For the text-containing cell, return its midpoint in (x, y) coordinate format. 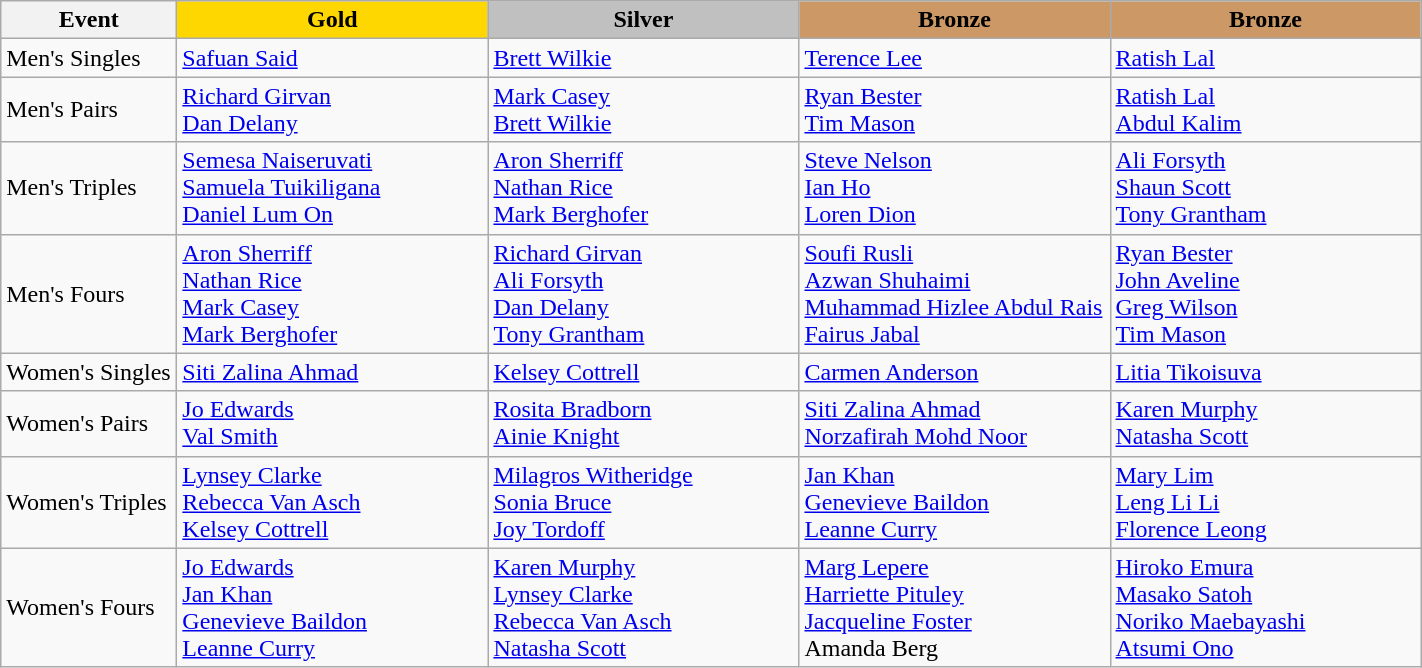
Lynsey Clarke Rebecca Van Asch Kelsey Cottrell (332, 502)
Jo EdwardsVal Smith (332, 424)
Women's Pairs (89, 424)
Richard GirvanAli ForsythDan DelanyTony Grantham (644, 294)
Aron Sherriff Nathan RiceMark Berghofer (644, 188)
Litia Tikoisuva (1266, 372)
Jan KhanGenevieve BaildonLeanne Curry (954, 502)
Milagros WitheridgeSonia BruceJoy Tordoff (644, 502)
Silver (644, 20)
Ryan BesterJohn AvelineGreg WilsonTim Mason (1266, 294)
Kelsey Cottrell (644, 372)
Mary LimLeng Li LiFlorence Leong (1266, 502)
Ratish LalAbdul Kalim (1266, 110)
Soufi RusliAzwan ShuhaimiMuhammad Hizlee Abdul RaisFairus Jabal (954, 294)
Brett Wilkie (644, 58)
Men's Fours (89, 294)
Women's Triples (89, 502)
Steve NelsonIan HoLoren Dion (954, 188)
Semesa NaiseruvatiSamuela TuikiliganaDaniel Lum On (332, 188)
Richard GirvanDan Delany (332, 110)
Ali ForsythShaun ScottTony Grantham (1266, 188)
Ratish Lal (1266, 58)
Carmen Anderson (954, 372)
Men's Singles (89, 58)
Safuan Said (332, 58)
Karen MurphyLynsey ClarkeRebecca Van Asch Natasha Scott (644, 608)
Karen MurphyNatasha Scott (1266, 424)
Men's Pairs (89, 110)
Terence Lee (954, 58)
Siti Zalina AhmadNorzafirah Mohd Noor (954, 424)
Men's Triples (89, 188)
Event (89, 20)
Siti Zalina Ahmad (332, 372)
Aron SherriffNathan RiceMark CaseyMark Berghofer (332, 294)
Ryan BesterTim Mason (954, 110)
Hiroko EmuraMasako SatohNoriko MaebayashiAtsumi Ono (1266, 608)
Women's Singles (89, 372)
Mark Casey Brett Wilkie (644, 110)
Jo Edwards Jan KhanGenevieve BaildonLeanne Curry (332, 608)
Women's Fours (89, 608)
Rosita BradbornAinie Knight (644, 424)
Marg LepereHarriette PituleyJacqueline Foster Amanda Berg (954, 608)
Gold (332, 20)
